Identify which cell holds the provided text, then report its (X, Y) central coordinate. 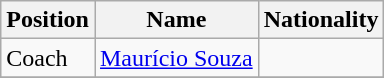
Maurício Souza (176, 58)
Coach (48, 58)
Nationality (321, 20)
Name (176, 20)
Position (48, 20)
